Identify which cell holds the provided text, then report its [x, y] central coordinate. 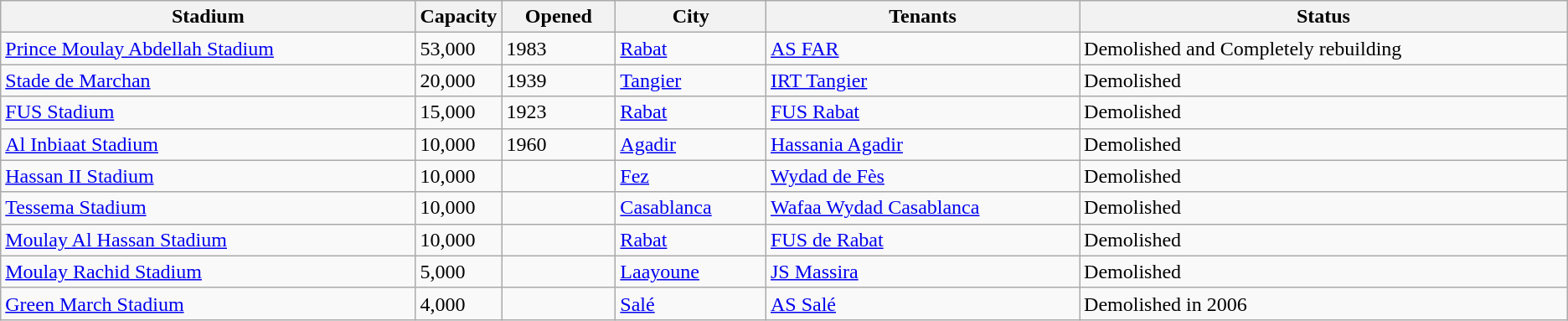
Hassania Agadir [922, 144]
Stade de Marchan [208, 80]
FUS Rabat [922, 112]
Stadium [208, 17]
Tessema Stadium [208, 208]
IRT Tangier [922, 80]
Al Inbiaat Stadium [208, 144]
AS Salé [922, 303]
Prince Moulay Abdellah Stadium [208, 49]
1960 [559, 144]
Opened [559, 17]
Demolished in 2006 [1323, 303]
4,000 [459, 303]
20,000 [459, 80]
1983 [559, 49]
Moulay Rachid Stadium [208, 272]
AS FAR [922, 49]
5,000 [459, 272]
Hassan II Stadium [208, 176]
Tangier [691, 80]
Demolished and Completely rebuilding [1323, 49]
Tenants [922, 17]
Salé [691, 303]
15,000 [459, 112]
Wydad de Fès [922, 176]
Casablanca [691, 208]
FUS Stadium [208, 112]
1923 [559, 112]
Capacity [459, 17]
JS Massira [922, 272]
53,000 [459, 49]
FUS de Rabat [922, 240]
Green March Stadium [208, 303]
Moulay Al Hassan Stadium [208, 240]
Fez [691, 176]
1939 [559, 80]
Laayoune [691, 272]
City [691, 17]
Agadir [691, 144]
Status [1323, 17]
Wafaa Wydad Casablanca [922, 208]
